Provide the [X, Y] coordinate of the cell's center where the given text is located.  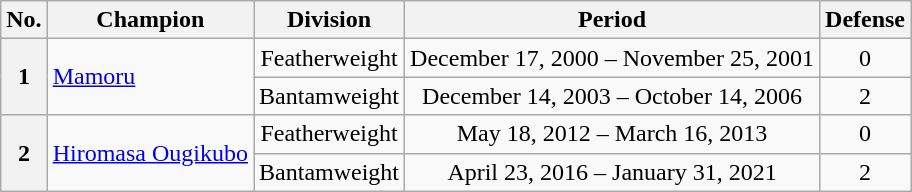
Defense [866, 20]
December 17, 2000 – November 25, 2001 [612, 58]
Period [612, 20]
Division [330, 20]
Mamoru [150, 77]
Champion [150, 20]
May 18, 2012 – March 16, 2013 [612, 134]
December 14, 2003 – October 14, 2006 [612, 96]
Hiromasa Ougikubo [150, 153]
1 [24, 77]
No. [24, 20]
April 23, 2016 – January 31, 2021 [612, 172]
